Search for the cell housing the specified text and yield its (x, y) center coordinate. 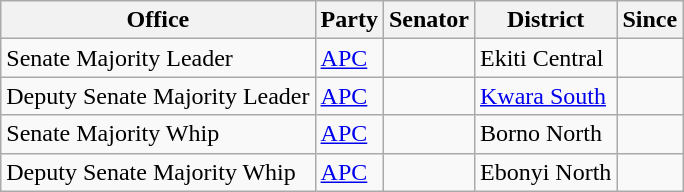
Kwara South (545, 96)
Senator (428, 20)
Ebonyi North (545, 172)
Borno North (545, 134)
Party (349, 20)
Ekiti Central (545, 58)
Deputy Senate Majority Whip (158, 172)
Senate Majority Leader (158, 58)
District (545, 20)
Deputy Senate Majority Leader (158, 96)
Senate Majority Whip (158, 134)
Since (650, 20)
Office (158, 20)
